Search for the cell housing the specified text and yield its (x, y) center coordinate. 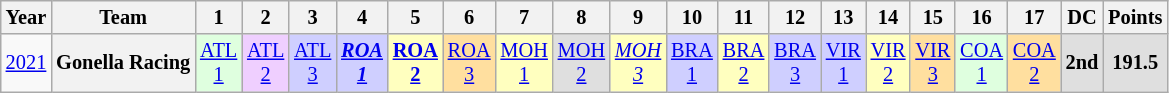
6 (470, 17)
4 (362, 17)
ATL2 (266, 63)
COA2 (1034, 63)
10 (692, 17)
15 (932, 17)
Team (123, 17)
MOH1 (524, 63)
5 (416, 17)
2nd (1082, 63)
ROA3 (470, 63)
VIR1 (844, 63)
3 (312, 17)
14 (888, 17)
8 (582, 17)
Gonella Racing (123, 63)
Year (26, 17)
ROA1 (362, 63)
ROA2 (416, 63)
ATL1 (218, 63)
MOH3 (638, 63)
BRA3 (795, 63)
17 (1034, 17)
VIR2 (888, 63)
16 (982, 17)
2021 (26, 63)
COA1 (982, 63)
DC (1082, 17)
MOH2 (582, 63)
ATL3 (312, 63)
191.5 (1135, 63)
VIR3 (932, 63)
13 (844, 17)
9 (638, 17)
11 (744, 17)
2 (266, 17)
BRA2 (744, 63)
7 (524, 17)
BRA1 (692, 63)
12 (795, 17)
1 (218, 17)
Points (1135, 17)
